Extract the (X, Y) coordinate from the center of the cell holding the provided text.  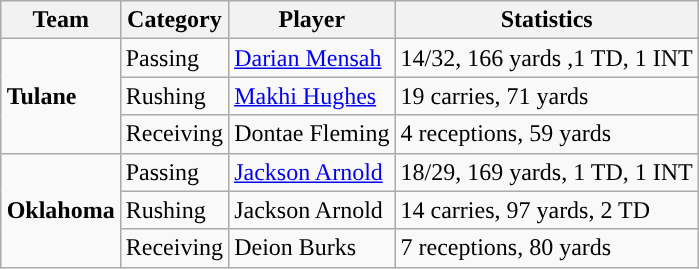
Player (312, 20)
14 carries, 97 yards, 2 TD (546, 210)
14/32, 166 yards ,1 TD, 1 INT (546, 58)
4 receptions, 59 yards (546, 134)
18/29, 169 yards, 1 TD, 1 INT (546, 172)
7 receptions, 80 yards (546, 248)
Deion Burks (312, 248)
Statistics (546, 20)
Category (174, 20)
Dontae Fleming (312, 134)
Makhi Hughes (312, 96)
Tulane (60, 96)
Oklahoma (60, 210)
19 carries, 71 yards (546, 96)
Team (60, 20)
Darian Mensah (312, 58)
